From the cell containing the given text, extract its center point as [X, Y] coordinate. 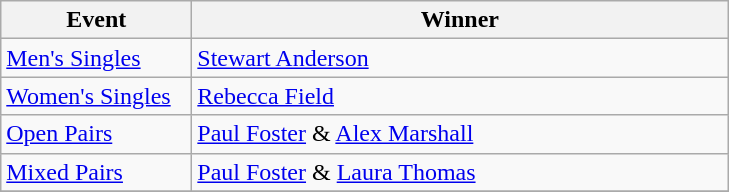
Women's Singles [96, 96]
Event [96, 20]
Rebecca Field [460, 96]
Winner [460, 20]
Stewart Anderson [460, 58]
Paul Foster & Laura Thomas [460, 172]
Open Pairs [96, 134]
Mixed Pairs [96, 172]
Men's Singles [96, 58]
Paul Foster & Alex Marshall [460, 134]
